Locate the cell with the specified text and output its (X, Y) center coordinate. 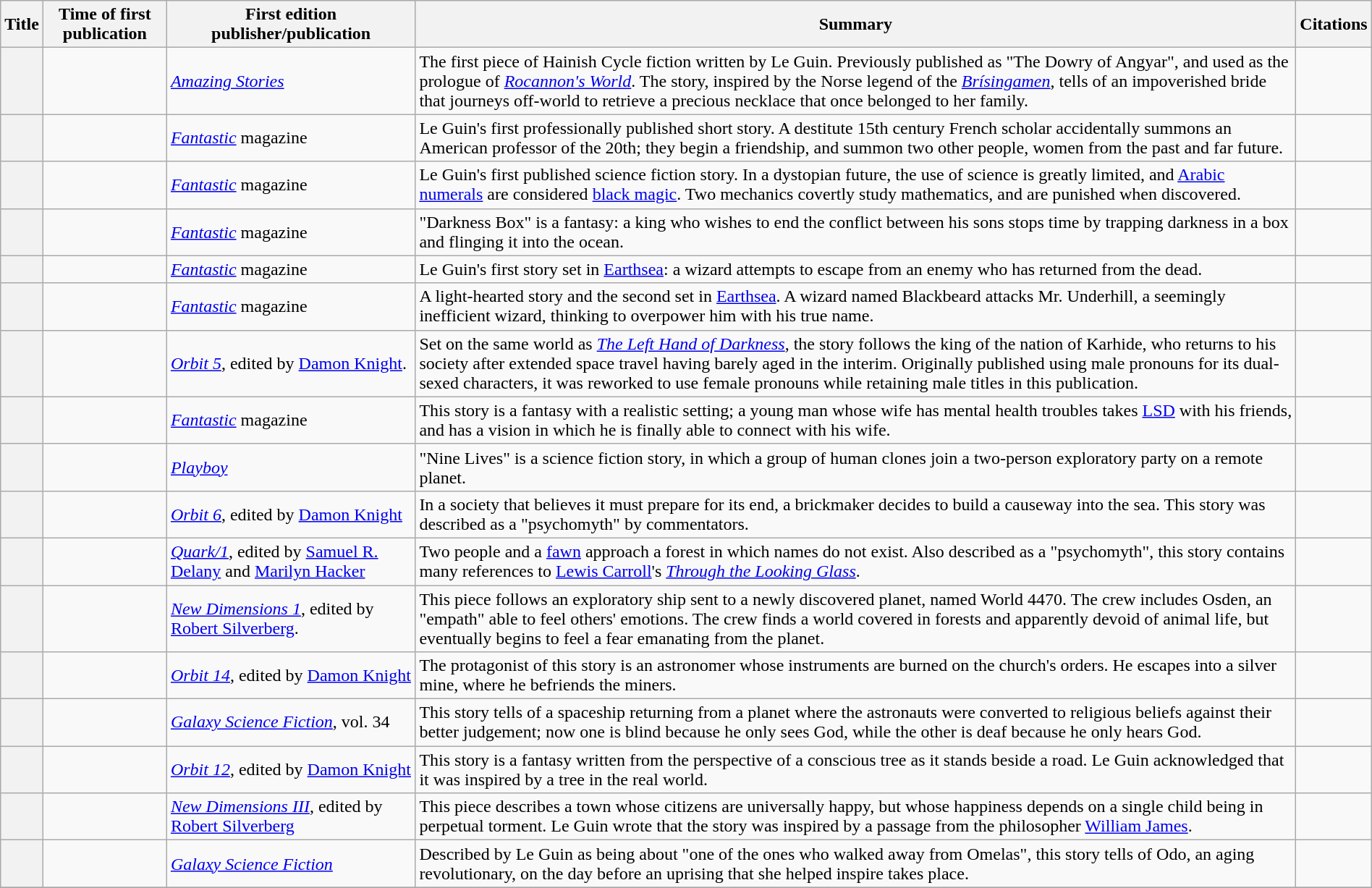
Galaxy Science Fiction, vol. 34 (291, 722)
Le Guin's first story set in Earthsea: a wizard attempts to escape from an enemy who has returned from the dead. (855, 269)
New Dimensions 1, edited by Robert Silverberg. (291, 618)
Galaxy Science Fiction (291, 864)
Citations (1334, 25)
First edition publisher/publication (291, 25)
Summary (855, 25)
Orbit 12, edited by Damon Knight (291, 770)
Playboy (291, 468)
Orbit 6, edited by Damon Knight (291, 514)
Orbit 14, edited by Damon Knight (291, 676)
Amazing Stories (291, 81)
Title (22, 25)
"Nine Lives" is a science fiction story, in which a group of human clones join a two-person exploratory party on a remote planet. (855, 468)
Time of first publication (104, 25)
Orbit 5, edited by Damon Knight. (291, 363)
New Dimensions III, edited by Robert Silverberg (291, 816)
Quark/1, edited by Samuel R. Delany and Marilyn Hacker (291, 562)
